Return the (X, Y) coordinate for the center point of the cell that contains the specified text.  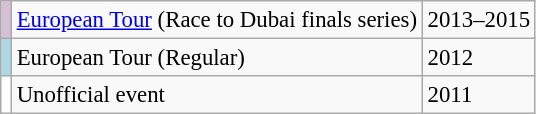
2013–2015 (478, 20)
2011 (478, 95)
Unofficial event (216, 95)
European Tour (Regular) (216, 58)
2012 (478, 58)
European Tour (Race to Dubai finals series) (216, 20)
